Pinpoint the cell where the given text exists, returning its (x, y) midpoint coordinate. 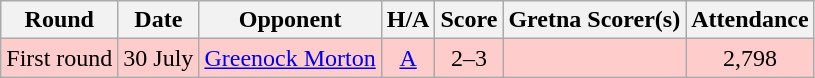
First round (60, 58)
A (408, 58)
Round (60, 20)
2,798 (750, 58)
2–3 (469, 58)
Attendance (750, 20)
Score (469, 20)
Gretna Scorer(s) (594, 20)
Greenock Morton (290, 58)
H/A (408, 20)
Opponent (290, 20)
Date (158, 20)
30 July (158, 58)
